Scan for the cell matching the given text and deliver its [x, y] coordinate at center. 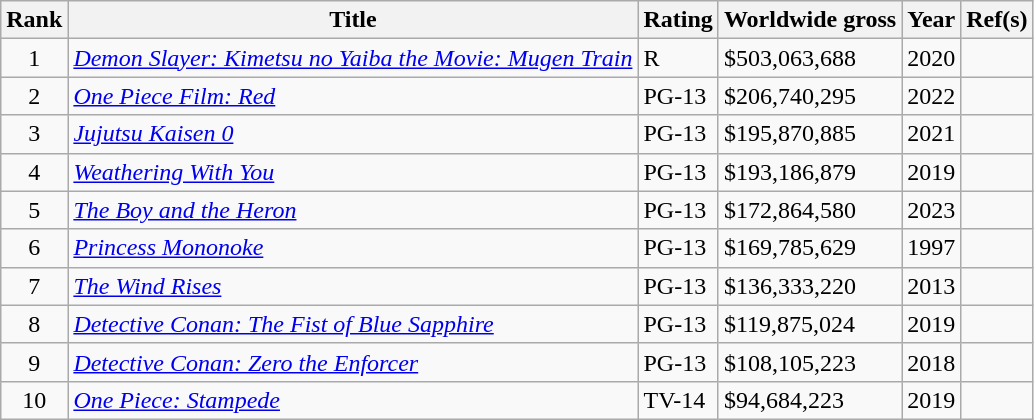
$193,186,879 [810, 172]
Title [353, 20]
1 [34, 58]
$108,105,223 [810, 362]
One Piece Film: Red [353, 96]
7 [34, 286]
8 [34, 324]
6 [34, 248]
Year [932, 20]
Weathering With You [353, 172]
TV-14 [678, 400]
$119,875,024 [810, 324]
$172,864,580 [810, 210]
R [678, 58]
10 [34, 400]
3 [34, 134]
Worldwide gross [810, 20]
$503,063,688 [810, 58]
$206,740,295 [810, 96]
4 [34, 172]
5 [34, 210]
2013 [932, 286]
2023 [932, 210]
2020 [932, 58]
Princess Mononoke [353, 248]
2 [34, 96]
The Boy and the Heron [353, 210]
Ref(s) [997, 20]
$136,333,220 [810, 286]
Demon Slayer: Kimetsu no Yaiba the Movie: Mugen Train [353, 58]
$94,684,223 [810, 400]
2018 [932, 362]
Detective Conan: Zero the Enforcer [353, 362]
The Wind Rises [353, 286]
$169,785,629 [810, 248]
Rank [34, 20]
9 [34, 362]
Detective Conan: The Fist of Blue Sapphire [353, 324]
Rating [678, 20]
2021 [932, 134]
2022 [932, 96]
One Piece: Stampede [353, 400]
1997 [932, 248]
$195,870,885 [810, 134]
Jujutsu Kaisen 0 [353, 134]
